From the cell containing the given text, extract its center point as [x, y] coordinate. 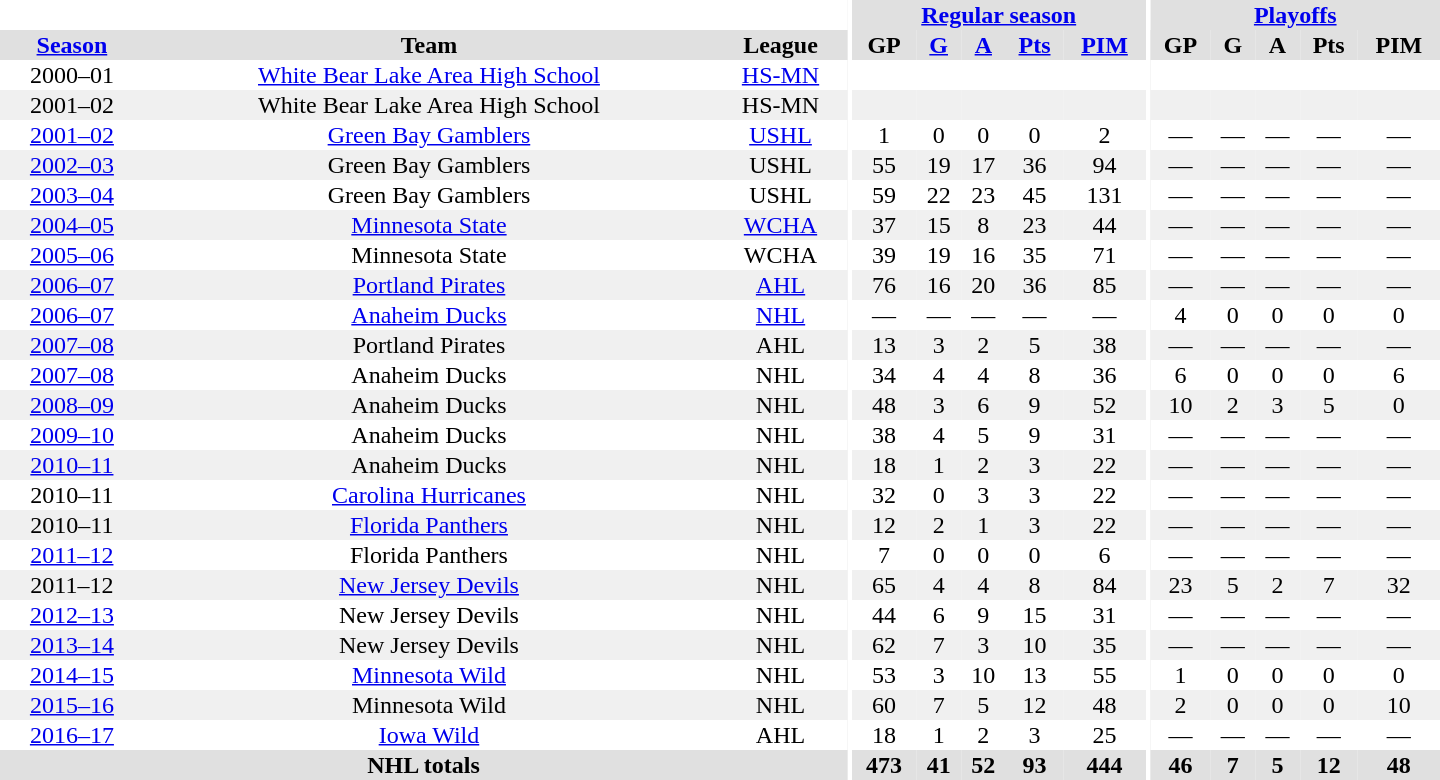
34 [884, 375]
2009–10 [72, 435]
2008–09 [72, 405]
2003–04 [72, 195]
45 [1035, 195]
2013–14 [72, 645]
2002–03 [72, 165]
2000–01 [72, 75]
94 [1104, 165]
37 [884, 225]
59 [884, 195]
Playoffs [1295, 15]
60 [884, 705]
25 [1104, 735]
2005–06 [72, 255]
Season [72, 45]
2012–13 [72, 615]
71 [1104, 255]
2014–15 [72, 675]
Iowa Wild [429, 735]
41 [938, 765]
Team [429, 45]
17 [984, 165]
84 [1104, 585]
65 [884, 585]
76 [884, 285]
2015–16 [72, 705]
473 [884, 765]
Regular season [999, 15]
131 [1104, 195]
2004–05 [72, 225]
62 [884, 645]
93 [1035, 765]
NHL totals [424, 765]
46 [1180, 765]
444 [1104, 765]
Carolina Hurricanes [429, 495]
League [780, 45]
85 [1104, 285]
53 [884, 675]
20 [984, 285]
2016–17 [72, 735]
39 [884, 255]
